Determine the [X, Y] coordinate at the center of the cell enclosing the given text.  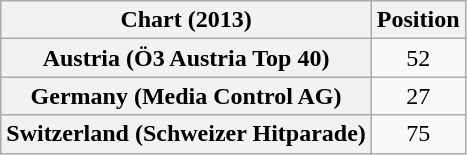
Switzerland (Schweizer Hitparade) [186, 134]
Germany (Media Control AG) [186, 96]
27 [418, 96]
Position [418, 20]
75 [418, 134]
Chart (2013) [186, 20]
Austria (Ö3 Austria Top 40) [186, 58]
52 [418, 58]
